Output the [x, y] coordinate of the center of the cell containing the given text.  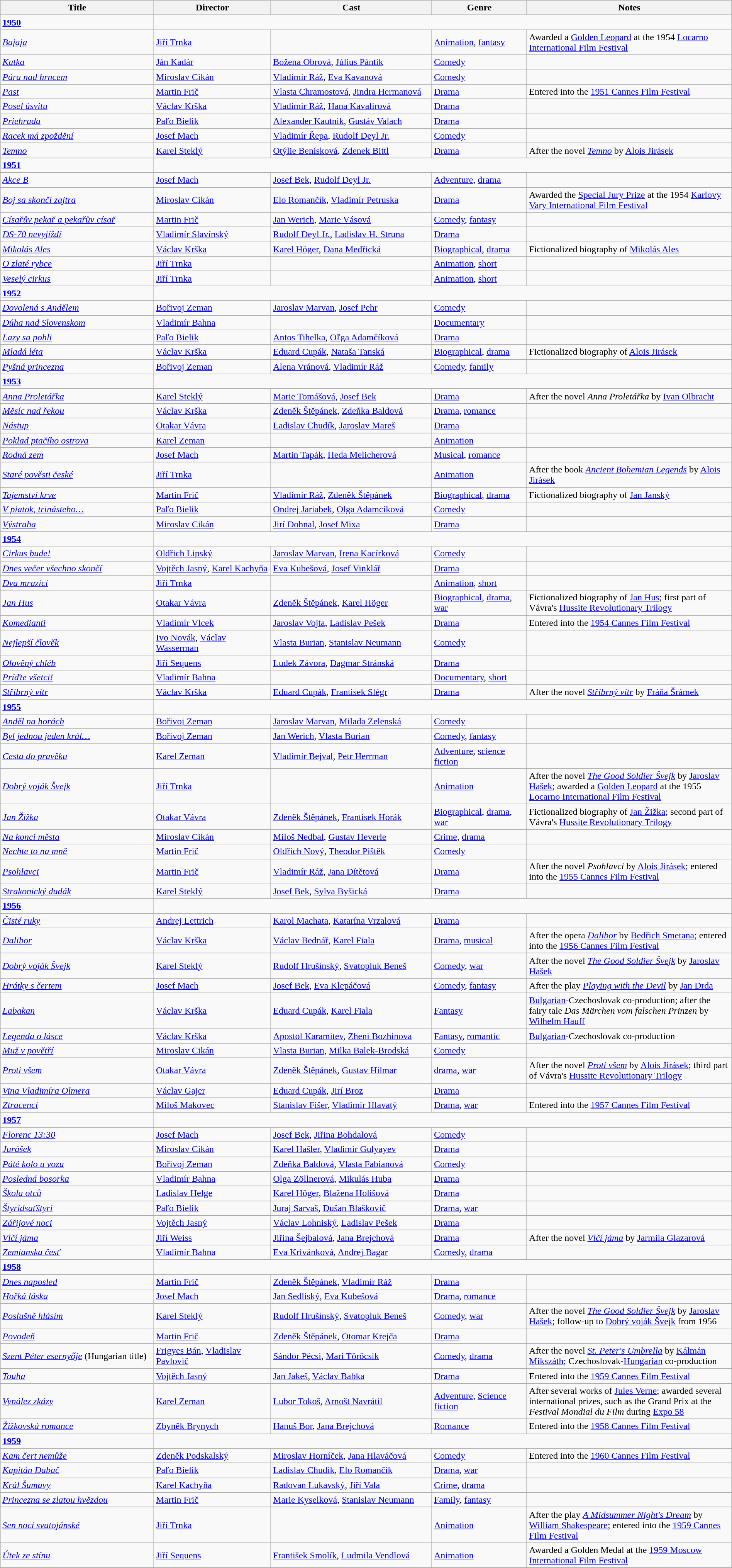
Frigyes Bán, Vladislav Pavlovič [212, 1356]
Eduard Cupák, Karel Fiala [351, 1011]
Zdeněk Štěpánek, Otomar Krejča [351, 1336]
Past [77, 92]
Jaroslav Marvan, Irena Kacírková [351, 554]
Jaroslav Vojta, Ladislav Pešek [351, 623]
1956 [77, 906]
Jiří Weiss [212, 1237]
Vina Vladimíra Olmera [77, 1091]
Florenc 13:30 [77, 1135]
Marie Kyselková, Stanislav Neumann [351, 1500]
Bulgarian-Czechoslovak co-production [629, 1036]
Apostol Karamitev, Zheni Bozhinova [351, 1036]
1950 [77, 22]
Bulgarian-Czechoslovak co-production; after the fairy tale Das Märchen vom falschen Prinzen by Wilhelm Hauff [629, 1011]
Jan Werich, Marie Vásová [351, 220]
Oldřich Nový, Theodor Pištěk [351, 851]
Komedianti [77, 623]
Král Šumavy [77, 1485]
Elo Romančík, Vladimír Petruska [351, 199]
Eva Kubešová, Josef Vinklář [351, 568]
After the novel Vlčí jáma by Jarmila Glazarová [629, 1237]
Adventure, Science fiction [479, 1401]
Ludek Závora, Dagmar Stránská [351, 663]
Útek ze stínu [77, 1555]
Temno [77, 150]
Entered into the 1957 Cannes Film Festival [629, 1105]
Václav Gajer [212, 1091]
Juraj Sarvaš, Dušan Blaškovič [351, 1208]
Vladimír Vlcek [212, 623]
Vojtěch Jasný, Karel Kachyňa [212, 568]
Ondrej Jariabek, Olga Adamcíková [351, 510]
Nechte to na mně [77, 851]
Katka [77, 62]
Drama, musical [479, 940]
Zdeněk Štěpánek, Zdeňka Baldová [351, 411]
Sen noci svatojánské [77, 1525]
Entered into the 1960 Cannes Film Festival [629, 1456]
Fictionalized biography of Mikolás Ales [629, 249]
Vladimír Slavínský [212, 234]
After the play A Midsummer Night's Dream by William Shakespeare; entered into the 1959 Cannes Film Festival [629, 1525]
Jaroslav Marvan, Josef Pehr [351, 308]
Nejlepší člověk [77, 643]
Ladislav Chudík, Elo Romančík [351, 1470]
1954 [77, 539]
Fictionalized biography of Jan Hus; first part of Vávra's Hussite Revolutionary Trilogy [629, 603]
Touha [77, 1376]
Zbyněk Brynych [212, 1426]
Ztracenci [77, 1105]
Vynález zkázy [77, 1401]
Martin Tapák, Heda Melicherová [351, 455]
Stříbrný vítr [77, 692]
Fictionalized biography of Jan Janský [629, 495]
Antos Tihelka, Oľga Adamčíková [351, 337]
Notes [629, 8]
Olověný chléb [77, 663]
Josef Bek, Eva Klepáčová [351, 985]
Vlasta Chramostová, Jindra Hermanová [351, 92]
After the novel The Good Soldier Švejk by Jaroslav Hašek [629, 966]
Proti všem [77, 1071]
Vladimír Řepa, Rudolf Deyl Jr. [351, 136]
After the novel St. Peter's Umbrella by Kálmán Mikszáth; Czechoslovak-Hungarian co-production [629, 1356]
Olga Zöllnerová, Mikulás Huba [351, 1179]
Posel úsvitu [77, 106]
Poklad ptačího ostrova [77, 440]
Vlasta Burian, Milka Balek-Brodská [351, 1051]
Miloš Nedbal, Gustav Heverle [351, 837]
Akce B [77, 180]
Oldřich Lipský [212, 554]
Hrátky s čertem [77, 985]
Pára nad hrncem [77, 77]
Jurášek [77, 1149]
Eduard Cupák, Nataša Tanská [351, 352]
Legenda o lásce [77, 1036]
Zdeněk Štěpánek, Vladimír Ráž [351, 1281]
After the play Playing with the Devil by Jan Drda [629, 985]
After the novel The Good Soldier Švejk by Jaroslav Hašek; awarded a Golden Leopard at the 1955 Locarno International Film Festival [629, 787]
Stanislav Fišer, Vladimír Hlavatý [351, 1105]
Dnes večer všechno skončí [77, 568]
drama, war [479, 1071]
Príďte všetci! [77, 677]
Otýlie Benísková, Zdenek Bittl [351, 150]
1955 [77, 707]
Čisté ruky [77, 921]
Zemianska česť [77, 1252]
1959 [77, 1441]
Tajemství krve [77, 495]
Jan Jakeš, Václav Babka [351, 1376]
Radovan Lukavský, Jiří Vala [351, 1485]
Alexander Kautnik, Gustáv Valach [351, 121]
Cirkus bude! [77, 554]
Žižkovská romance [77, 1426]
Hanuš Bor, Jana Brejchová [351, 1426]
Na konci města [77, 837]
Entered into the 1958 Cannes Film Festival [629, 1426]
Marie Tomášová, Josef Bek [351, 396]
Bajaja [77, 42]
Mikolás Ales [77, 249]
Princezna se zlatou hvězdou [77, 1500]
Vlasta Burian, Stanislav Neumann [351, 643]
Alena Vránová, Vladimír Ráž [351, 367]
Fictionalized biography of Jan Žižka; second part of Vávra's Hussite Revolutionary Trilogy [629, 817]
Měsíc nad řekou [77, 411]
Entered into the 1959 Cannes Film Festival [629, 1376]
Zdeněk Podskalský [212, 1456]
Miroslav Horníček, Jana Hlaváčová [351, 1456]
Muž v povětří [77, 1051]
Vladimír Ráž, Zdeněk Štěpánek [351, 495]
Genre [479, 8]
Karel Kachyňa [212, 1485]
Jan Werich, Vlasta Burian [351, 736]
Rudolf Deyl Jr., Ladislav H. Struna [351, 234]
Ladislav Chudík, Jaroslav Mareš [351, 425]
Pyšná princezna [77, 367]
Entered into the 1954 Cannes Film Festival [629, 623]
Jiřina Šejbalová, Jana Brejchová [351, 1237]
Strakonický dudák [77, 891]
Vladimír Bejval, Petr Herrman [351, 756]
Ivo Novák, Václav Wasserman [212, 643]
After the novel Stříbrný vítr by Fráňa Šrámek [629, 692]
Boj sa skončí zajtra [77, 199]
Adventure, science fiction [479, 756]
Staré pověsti české [77, 475]
Vladimír Ráž, Jana Dítětová [351, 871]
Eduard Cupák, Jirí Broz [351, 1091]
Josef Bek, Sylva Byšická [351, 891]
Karol Machata, Katarína Vrzalová [351, 921]
Posledná bosorka [77, 1179]
Anna Proletářka [77, 396]
After the novel Temno by Alois Jirásek [629, 150]
Eduard Cupák, Frantisek Slégr [351, 692]
Awarded the Special Jury Prize at the 1954 Karlovy Vary International Film Festival [629, 199]
Byl jednou jeden král… [77, 736]
Josef Bek, Jiřina Bohdalová [351, 1135]
Výstraha [77, 524]
Páté kolo u vozu [77, 1164]
Racek má zpoždění [77, 136]
Miloš Makovec [212, 1105]
Jirí Dohnal, Josef Mixa [351, 524]
Cast [351, 8]
Family, fantasy [479, 1500]
Lubor Tokoš, Arnošt Navrátil [351, 1401]
Josef Bek, Rudolf Deyl Jr. [351, 180]
Zdeněk Štěpánek, Frantisek Horák [351, 817]
Kam čert nemůže [77, 1456]
Andrej Lettrich [212, 921]
Title [77, 8]
Božena Obrová, Július Pántik [351, 62]
Jan Sedliský, Eva Kubešová [351, 1296]
Jaroslav Marvan, Milada Zelenská [351, 722]
Labakan [77, 1011]
Povodeň [77, 1336]
Jan Hus [77, 603]
Awarded a Golden Medal at the 1959 Moscow International Film Festival [629, 1555]
After the book Ancient Bohemian Legends by Alois Jirásek [629, 475]
Nástup [77, 425]
Awarded a Golden Leopard at the 1954 Locarno International Film Festival [629, 42]
Adventure, drama [479, 180]
Jan Žižka [77, 817]
V piatok, trinásteho… [77, 510]
Václav Lohniský, Ladislav Pešek [351, 1223]
Musical, romance [479, 455]
Václav Bednář, Karel Fiala [351, 940]
Documentary [479, 323]
Císařův pekař a pekařův císař [77, 220]
Documentary, short [479, 677]
Rodná zem [77, 455]
Szent Péter esernyője (Hungarian title) [77, 1356]
1951 [77, 165]
Romance [479, 1426]
Comedy, family [479, 367]
Vlčí jáma [77, 1237]
Štyridsaťštyri [77, 1208]
Fictionalized biography of Alois Jirásek [629, 352]
Cesta do pravěku [77, 756]
Poslušně hlásím [77, 1317]
O zlaté rybce [77, 264]
Director [212, 8]
Entered into the 1951 Cannes Film Festival [629, 92]
Priehrada [77, 121]
After the novel Psohlavci by Alois Jirásek; entered into the 1955 Cannes Film Festival [629, 871]
After the opera Dalibor by Bedřich Smetana; entered into the 1956 Cannes Film Festival [629, 940]
Dnes naposled [77, 1281]
Mladá léta [77, 352]
Dalibor [77, 940]
Ladislav Helge [212, 1193]
Veselý cirkus [77, 279]
1957 [77, 1120]
After several works of Jules Verne; awarded several international prizes, such as the Grand Prix at the Festival Mondial du Film during Expo 58 [629, 1401]
Kapitán Dabač [77, 1470]
1952 [77, 293]
Lazy sa pohli [77, 337]
Zdeněk Štěpánek, Gustav Hilmar [351, 1071]
Karel Höger, Blažena Holišová [351, 1193]
Anděl na horách [77, 722]
Hořká láska [77, 1296]
Fantasy [479, 1011]
After the novel Anna Proletářka by Ivan Olbracht [629, 396]
Psohlavci [77, 871]
After the novel Proti všem by Alois Jirásek; third part of Vávra's Hussite Revolutionary Trilogy [629, 1071]
Sándor Pécsi, Mari Törőcsik [351, 1356]
Fantasy, romantic [479, 1036]
1953 [77, 381]
Zdeněk Štěpánek, Karel Höger [351, 603]
Dovolená s Andělem [77, 308]
Zářijové noci [77, 1223]
After the novel The Good Soldier Švejk by Jaroslav Hašek; follow-up to Dobrý voják Švejk from 1956 [629, 1317]
Vladimír Ráž, Eva Kavanová [351, 77]
Animation, fantasy [479, 42]
Eva Krivánková, Andrej Bagar [351, 1252]
Zdeňka Baldová, Vlasta Fabianová [351, 1164]
Ján Kadár [212, 62]
Vladimír Ráž, Hana Kavalírová [351, 106]
1958 [77, 1267]
Dva mrazíci [77, 583]
DS-70 nevyjíždí [77, 234]
Karel Höger, Dana Medřická [351, 249]
Dúha nad Slovenskom [77, 323]
František Smolík, Ludmila Vendlová [351, 1555]
Karel Hašler, Vladimir Gulyayev [351, 1149]
Škola otců [77, 1193]
